Detect which cell encompasses the target text, then output its (x, y) center coordinate. 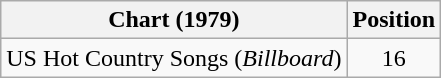
Chart (1979) (174, 20)
Position (394, 20)
16 (394, 58)
US Hot Country Songs (Billboard) (174, 58)
